Output the (X, Y) coordinate of the center of the cell containing the given text.  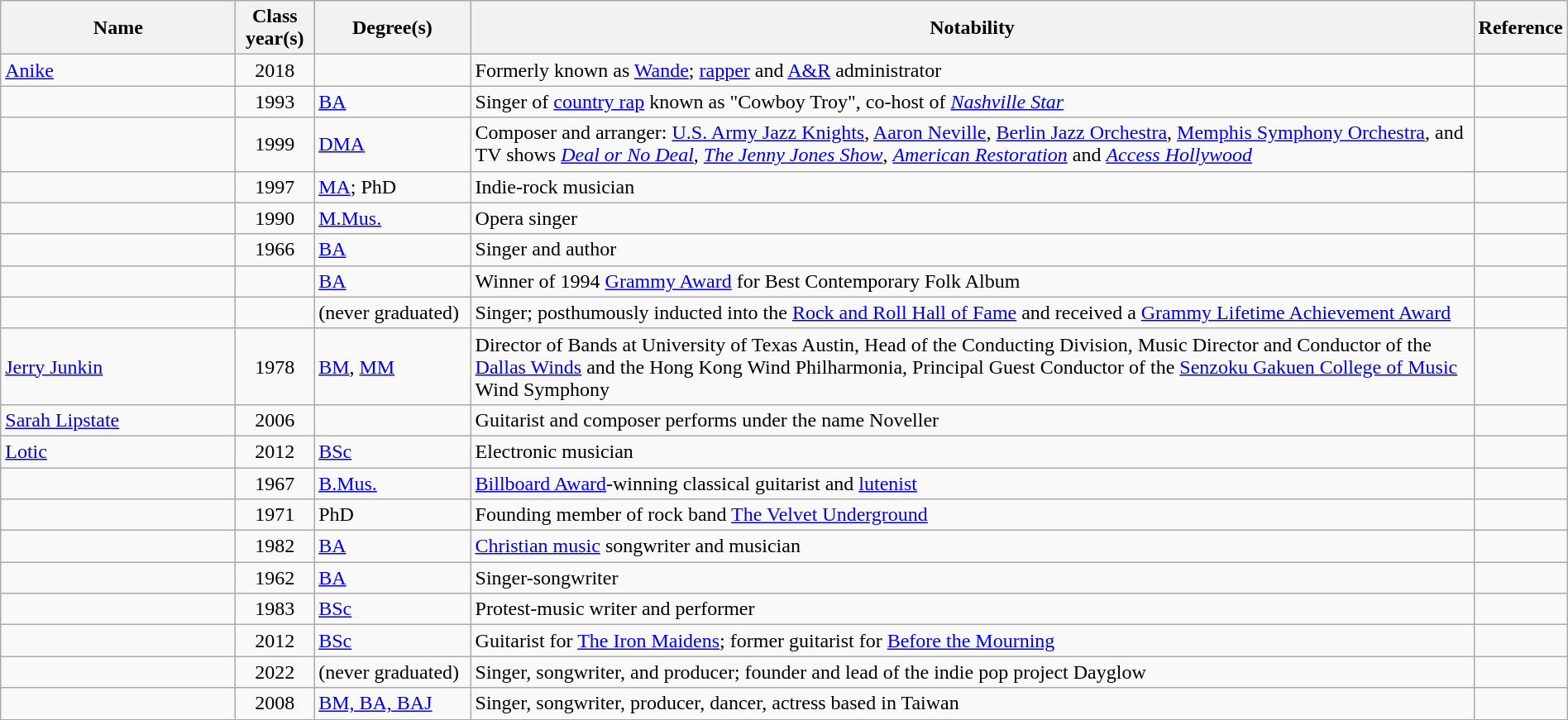
1990 (275, 218)
MA; PhD (392, 187)
PhD (392, 515)
Name (118, 28)
Winner of 1994 Grammy Award for Best Contemporary Folk Album (973, 281)
Billboard Award-winning classical guitarist and lutenist (973, 484)
Singer; posthumously inducted into the Rock and Roll Hall of Fame and received a Grammy Lifetime Achievement Award (973, 312)
Singer of country rap known as "Cowboy Troy", co-host of Nashville Star (973, 102)
Sarah Lipstate (118, 420)
DMA (392, 144)
Singer, songwriter, and producer; founder and lead of the indie pop project Dayglow (973, 672)
Notability (973, 28)
2008 (275, 703)
1971 (275, 515)
Guitarist and composer performs under the name Noveller (973, 420)
Electronic musician (973, 451)
Anike (118, 70)
Class year(s) (275, 28)
Opera singer (973, 218)
1999 (275, 144)
2018 (275, 70)
1966 (275, 250)
2022 (275, 672)
Singer-songwriter (973, 578)
1983 (275, 609)
BM, MM (392, 366)
1962 (275, 578)
Jerry Junkin (118, 366)
Singer, songwriter, producer, dancer, actress based in Taiwan (973, 703)
1993 (275, 102)
Founding member of rock band The Velvet Underground (973, 515)
Guitarist for The Iron Maidens; former guitarist for Before the Mourning (973, 641)
Christian music songwriter and musician (973, 546)
1967 (275, 484)
Formerly known as Wande; rapper and A&R administrator (973, 70)
Protest-music writer and performer (973, 609)
BM, BA, BAJ (392, 703)
1978 (275, 366)
Indie-rock musician (973, 187)
Singer and author (973, 250)
M.Mus. (392, 218)
Reference (1520, 28)
Lotic (118, 451)
2006 (275, 420)
1982 (275, 546)
B.Mus. (392, 484)
Degree(s) (392, 28)
1997 (275, 187)
